Locate the cell with the specified text and output its (X, Y) center coordinate. 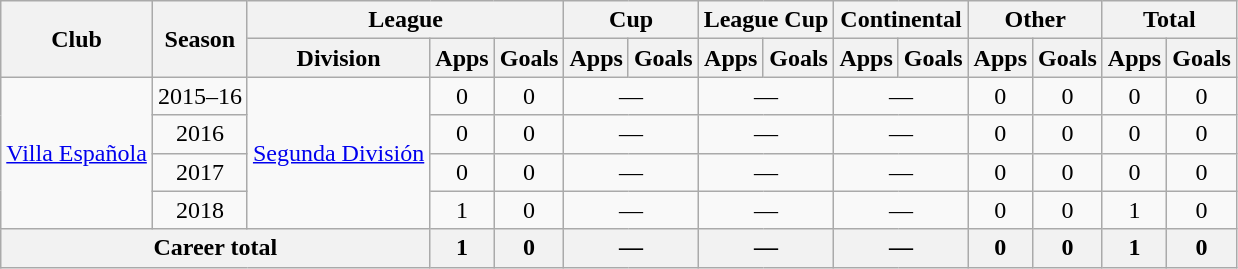
League Cup (766, 20)
League (406, 20)
2018 (200, 210)
Season (200, 39)
Villa Española (77, 153)
2017 (200, 172)
2016 (200, 134)
Division (338, 58)
Cup (631, 20)
Total (1169, 20)
Other (1035, 20)
Segunda División (338, 153)
Career total (216, 248)
Continental (901, 20)
Club (77, 39)
2015–16 (200, 96)
